Provide the (x, y) coordinate of the cell's center where the given text is located.  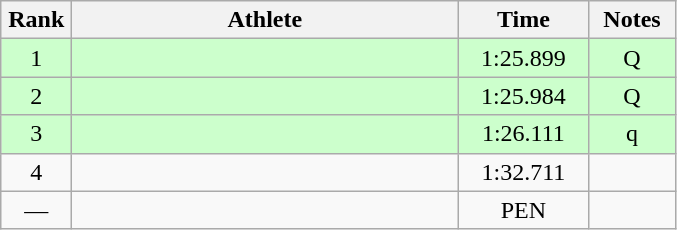
1:26.111 (524, 134)
q (632, 134)
1:25.984 (524, 96)
Time (524, 20)
Rank (36, 20)
1 (36, 58)
4 (36, 172)
1:32.711 (524, 172)
3 (36, 134)
Notes (632, 20)
1:25.899 (524, 58)
2 (36, 96)
— (36, 210)
PEN (524, 210)
Athlete (265, 20)
